Output the [X, Y] coordinate of the center of the cell containing the given text.  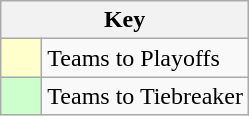
Key [125, 20]
Teams to Playoffs [146, 58]
Teams to Tiebreaker [146, 96]
